From the cell containing the given text, extract its center point as (X, Y) coordinate. 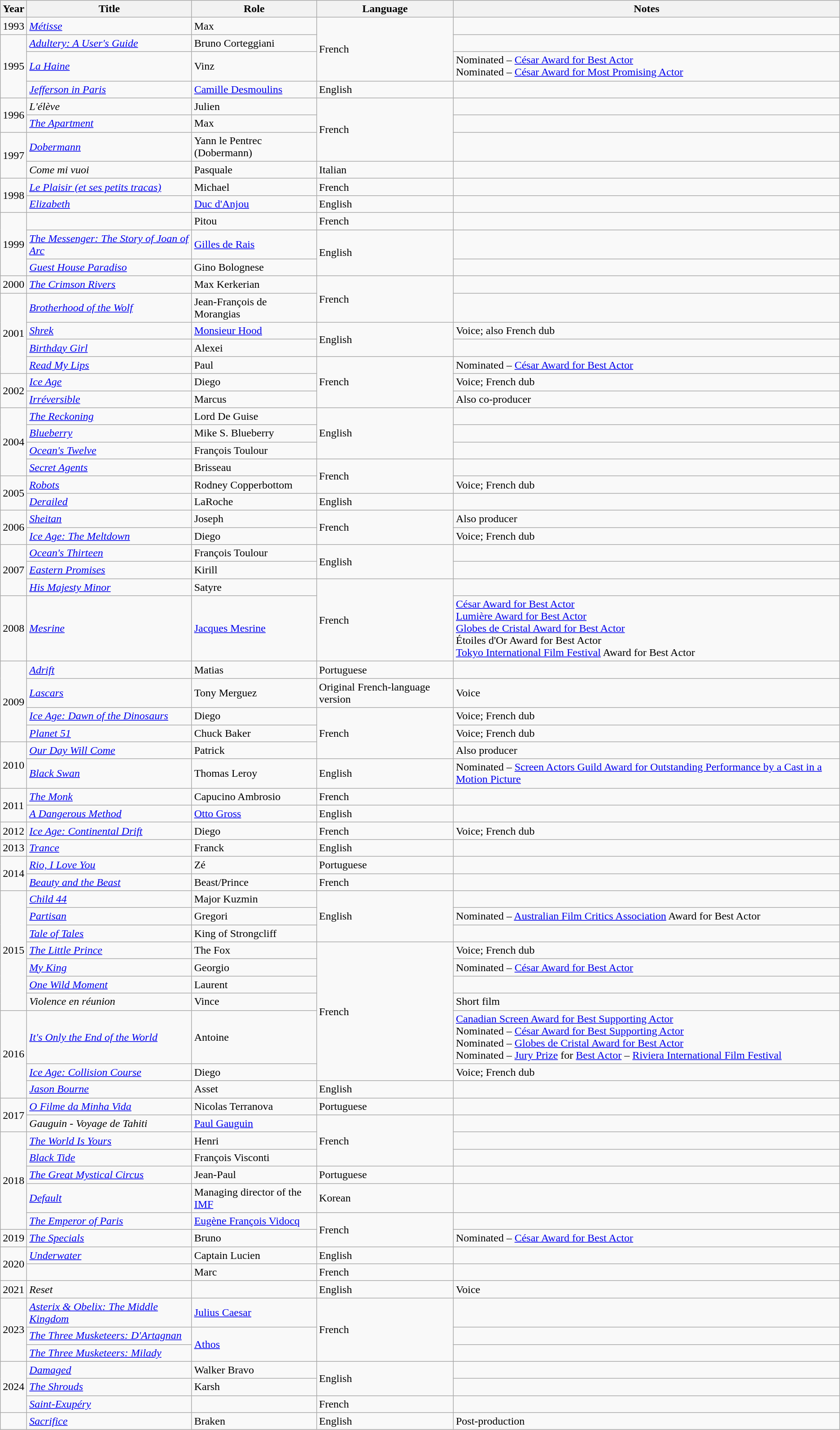
Trance (109, 848)
2007 (13, 570)
Walker Bravo (254, 1370)
L'élève (109, 106)
Max Kerkerian (254, 285)
The World Is Yours (109, 1140)
The Specials (109, 1238)
2017 (13, 1115)
The Fox (254, 950)
Captain Lucien (254, 1255)
Blueberry (109, 433)
Camille Desmoulins (254, 89)
Underwater (109, 1255)
Mesrine (109, 629)
Nominated – Screen Actors Guild Award for Outstanding Performance by a Cast in a Motion Picture (646, 773)
Pitou (254, 221)
Language (385, 9)
One Wild Moment (109, 985)
Vince (254, 1002)
Beast/Prince (254, 882)
Lascars (109, 693)
François Visconti (254, 1157)
Saint-Exupéry (109, 1404)
Gilles de Rais (254, 244)
The Great Mystical Circus (109, 1175)
Brotherhood of the Wolf (109, 308)
Joseph (254, 519)
Capucino Ambrosio (254, 796)
Guest House Paradiso (109, 268)
Damaged (109, 1370)
Michael (254, 187)
Nominated – Australian Film Critics Association Award for Best Actor (646, 916)
Adultery: A User's Guide (109, 43)
Ocean's Twelve (109, 450)
1995 (13, 66)
Child 44 (109, 899)
Tony Merguez (254, 693)
Role (254, 9)
Matias (254, 670)
The Apartment (109, 123)
Gregori (254, 916)
Derailed (109, 502)
Monsieur Hood (254, 331)
Sacrifice (109, 1421)
2000 (13, 285)
A Dangerous Method (109, 814)
Otto Gross (254, 814)
The Crimson Rivers (109, 285)
It's Only the End of the World (109, 1037)
2013 (13, 848)
1997 (13, 155)
Voice; also French dub (646, 331)
Irréversible (109, 399)
Come mi vuoi (109, 170)
Jean-Paul (254, 1175)
Managing director of the IMF (254, 1198)
Reset (109, 1289)
Lord De Guise (254, 416)
Ice Age (109, 382)
Nicolas Terranova (254, 1106)
Robots (109, 484)
Métisse (109, 26)
Karsh (254, 1387)
La Haine (109, 66)
Bruno (254, 1238)
Birthday Girl (109, 348)
The Reckoning (109, 416)
Ice Age: Dawn of the Dinosaurs (109, 716)
The Little Prince (109, 950)
Dobermann (109, 146)
The Emperor of Paris (109, 1221)
2002 (13, 391)
Henri (254, 1140)
Rio, I Love You (109, 865)
1993 (13, 26)
Violence en réunion (109, 1002)
1998 (13, 195)
Planet 51 (109, 733)
Gauguin - Voyage de Tahiti (109, 1123)
Post-production (646, 1421)
Jason Bourne (109, 1089)
2014 (13, 873)
2011 (13, 805)
2010 (13, 765)
Brisseau (254, 467)
2004 (13, 442)
Adrift (109, 670)
Secret Agents (109, 467)
2020 (13, 1264)
Sheitan (109, 519)
2001 (13, 333)
The Three Musketeers: Milady (109, 1353)
Also co-producer (646, 399)
Asset (254, 1089)
Julien (254, 106)
Black Tide (109, 1157)
Read My Lips (109, 365)
2019 (13, 1238)
His Majesty Minor (109, 587)
Bruno Corteggiani (254, 43)
Shrek (109, 331)
Yann le Pentrec (Dobermann) (254, 146)
Julius Caesar (254, 1313)
King of Strongcliff (254, 933)
Korean (385, 1198)
Short film (646, 1002)
Original French-language version (385, 693)
LaRoche (254, 502)
Eugène François Vidocq (254, 1221)
2015 (13, 950)
Year (13, 9)
Thomas Leroy (254, 773)
Nominated – César Award for Best ActorNominated – César Award for Most Promising Actor (646, 66)
Marcus (254, 399)
Notes (646, 9)
1999 (13, 244)
Partisan (109, 916)
Default (109, 1198)
Zé (254, 865)
Major Kuzmin (254, 899)
The Monk (109, 796)
Georgio (254, 968)
2009 (13, 701)
Paul (254, 365)
The Messenger: The Story of Joan of Arc (109, 244)
Satyre (254, 587)
Le Plaisir (et ses petits tracas) (109, 187)
1996 (13, 115)
Duc d'Anjou (254, 204)
Marc (254, 1272)
Italian (385, 170)
Jacques Mesrine (254, 629)
Mike S. Blueberry (254, 433)
2012 (13, 831)
Asterix & Obelix: The Middle Kingdom (109, 1313)
Patrick (254, 750)
Kirill (254, 570)
Paul Gauguin (254, 1123)
Eastern Promises (109, 570)
2016 (13, 1054)
The Three Musketeers: D'Artagnan (109, 1336)
Black Swan (109, 773)
Ocean's Thirteen (109, 553)
2021 (13, 1289)
Chuck Baker (254, 733)
Vinz (254, 66)
Ice Age: Collision Course (109, 1072)
Tale of Tales (109, 933)
Our Day Will Come (109, 750)
2018 (13, 1181)
Antoine (254, 1037)
Ice Age: Continental Drift (109, 831)
Ice Age: The Meltdown (109, 536)
Title (109, 9)
2008 (13, 629)
Jefferson in Paris (109, 89)
O Filme da Minha Vida (109, 1106)
Laurent (254, 985)
Franck (254, 848)
2006 (13, 527)
Athos (254, 1344)
2005 (13, 493)
Jean-François de Morangias (254, 308)
2023 (13, 1330)
My King (109, 968)
Beauty and the Beast (109, 882)
Elizabeth (109, 204)
Gino Bolognese (254, 268)
Rodney Copperbottom (254, 484)
Braken (254, 1421)
Alexei (254, 348)
Pasquale (254, 170)
The Shrouds (109, 1387)
2024 (13, 1387)
